Pinpoint the cell where the given text exists, returning its (x, y) midpoint coordinate. 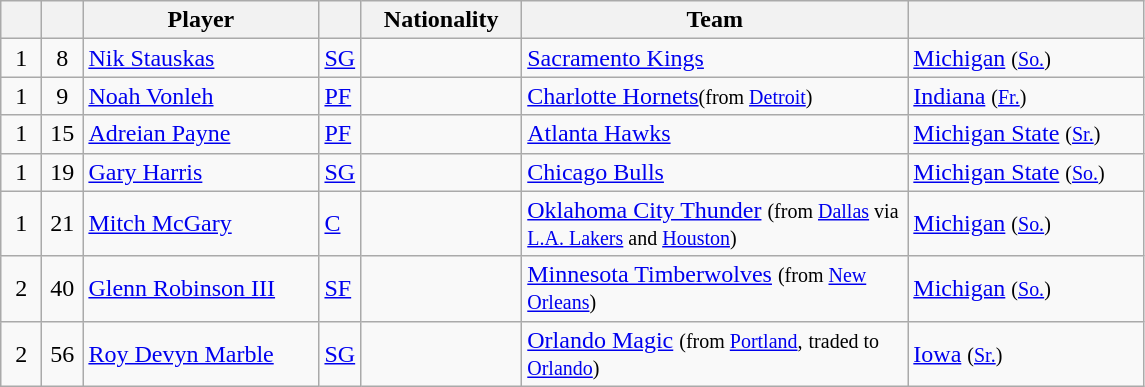
SF (340, 288)
9 (62, 96)
Iowa (Sr.) (1026, 354)
Glenn Robinson III (201, 288)
C (340, 224)
Atlanta Hawks (715, 134)
Indiana (Fr.) (1026, 96)
Chicago Bulls (715, 172)
19 (62, 172)
Player (201, 20)
Michigan State (Sr.) (1026, 134)
40 (62, 288)
Orlando Magic (from Portland, traded to Orlando) (715, 354)
Charlotte Hornets(from Detroit) (715, 96)
Mitch McGary (201, 224)
Sacramento Kings (715, 58)
Adreian Payne (201, 134)
15 (62, 134)
Roy Devyn Marble (201, 354)
21 (62, 224)
Minnesota Timberwolves (from New Orleans) (715, 288)
56 (62, 354)
Gary Harris (201, 172)
Team (715, 20)
Nik Stauskas (201, 58)
Oklahoma City Thunder (from Dallas via L.A. Lakers and Houston) (715, 224)
Noah Vonleh (201, 96)
Nationality (442, 20)
Michigan State (So.) (1026, 172)
8 (62, 58)
